Extract the (X, Y) coordinate from the center of the cell holding the provided text.  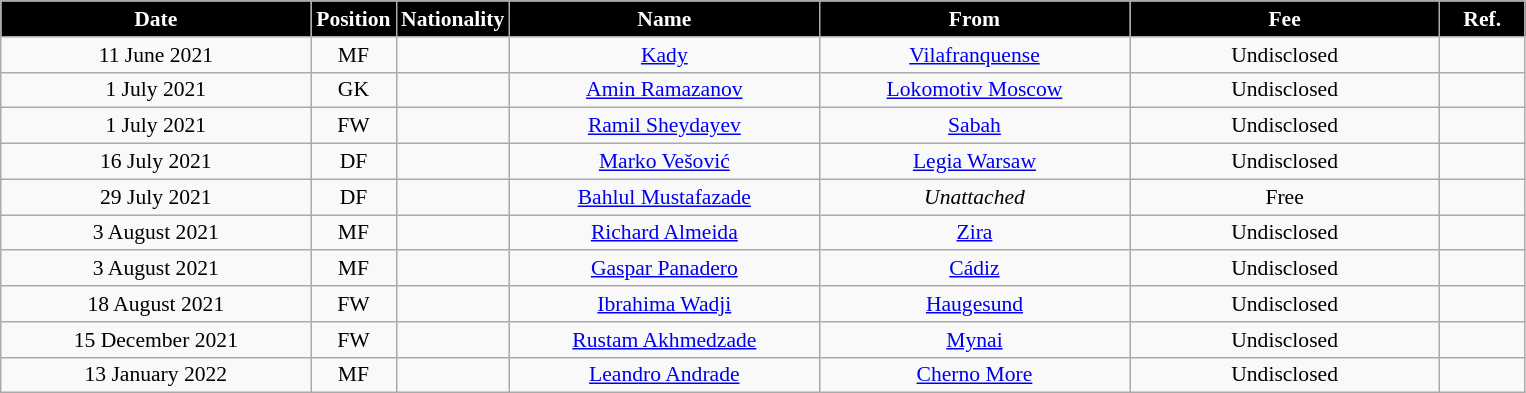
Date (156, 19)
Leandro Andrade (664, 375)
Position (354, 19)
Lokomotiv Moscow (974, 90)
16 July 2021 (156, 162)
Legia Warsaw (974, 162)
Unattached (974, 197)
29 July 2021 (156, 197)
15 December 2021 (156, 340)
From (974, 19)
Richard Almeida (664, 233)
Cherno More (974, 375)
Name (664, 19)
Vilafranquense (974, 55)
13 January 2022 (156, 375)
Amin Ramazanov (664, 90)
Cádiz (974, 269)
Nationality (452, 19)
Fee (1285, 19)
Ibrahima Wadji (664, 304)
Rustam Akhmedzade (664, 340)
Ref. (1482, 19)
Sabah (974, 126)
18 August 2021 (156, 304)
Marko Vešović (664, 162)
Kady (664, 55)
Bahlul Mustafazade (664, 197)
Haugesund (974, 304)
Zira (974, 233)
Gaspar Panadero (664, 269)
Free (1285, 197)
11 June 2021 (156, 55)
Ramil Sheydayev (664, 126)
Mynai (974, 340)
GK (354, 90)
